Search for the cell housing the specified text and yield its (X, Y) center coordinate. 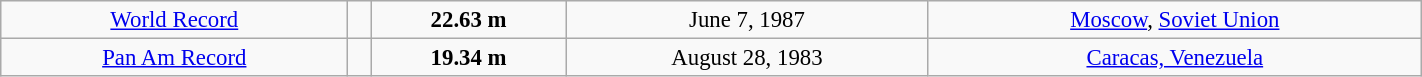
19.34 m (469, 58)
Pan Am Record (174, 58)
June 7, 1987 (748, 20)
Caracas, Venezuela (1174, 58)
World Record (174, 20)
Moscow, Soviet Union (1174, 20)
August 28, 1983 (748, 58)
22.63 m (469, 20)
